Return the (x, y) coordinate for the center point of the cell that contains the specified text.  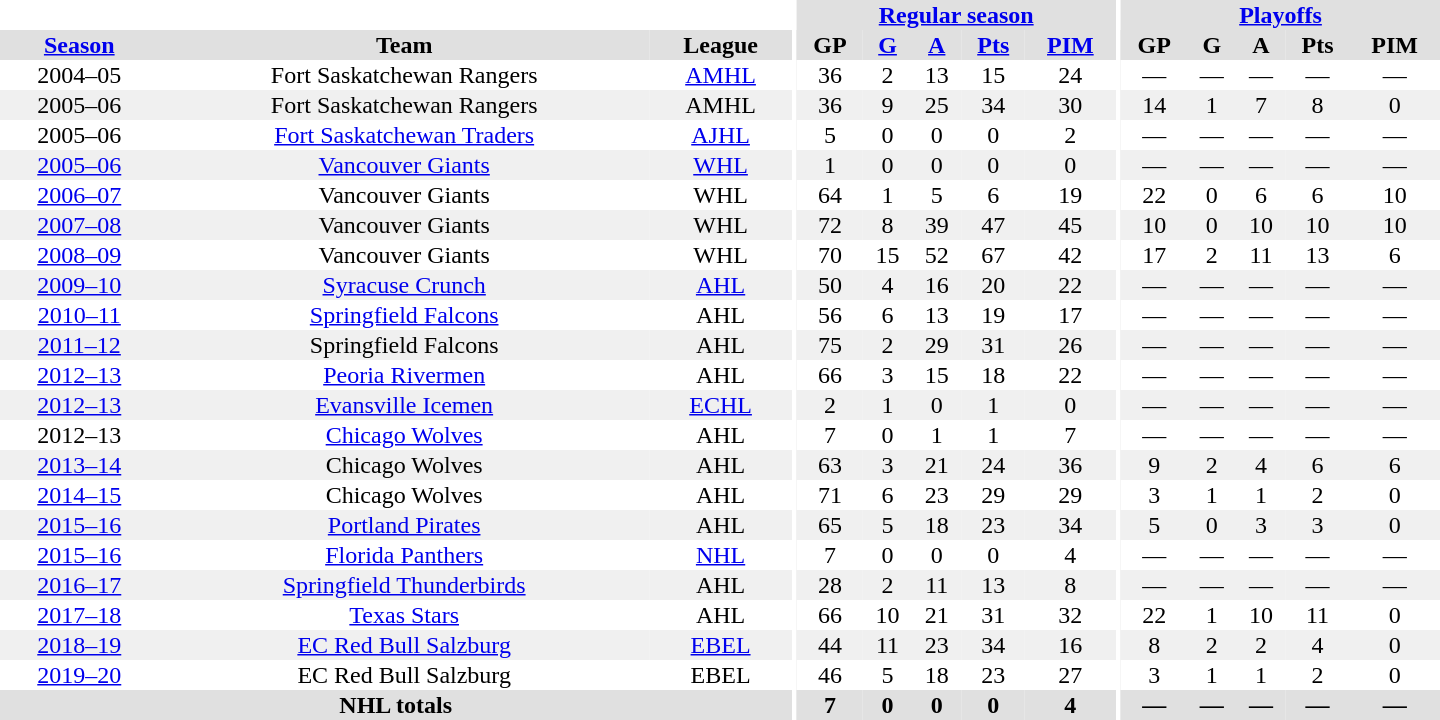
52 (936, 255)
Portland Pirates (404, 525)
Fort Saskatchewan Traders (404, 135)
14 (1154, 105)
Springfield Thunderbirds (404, 585)
2009–10 (80, 285)
70 (830, 255)
71 (830, 495)
Syracuse Crunch (404, 285)
64 (830, 195)
Evansville Icemen (404, 405)
2011–12 (80, 345)
2019–20 (80, 675)
2006–07 (80, 195)
44 (830, 645)
47 (993, 225)
2013–14 (80, 465)
75 (830, 345)
Florida Panthers (404, 555)
32 (1070, 615)
45 (1070, 225)
42 (1070, 255)
2014–15 (80, 495)
50 (830, 285)
Season (80, 45)
League (721, 45)
20 (993, 285)
NHL totals (396, 705)
30 (1070, 105)
25 (936, 105)
Team (404, 45)
2016–17 (80, 585)
46 (830, 675)
2017–18 (80, 615)
28 (830, 585)
39 (936, 225)
56 (830, 315)
Peoria Rivermen (404, 375)
2010–11 (80, 315)
26 (1070, 345)
67 (993, 255)
2007–08 (80, 225)
Regular season (956, 15)
65 (830, 525)
72 (830, 225)
2018–19 (80, 645)
AJHL (721, 135)
ECHL (721, 405)
27 (1070, 675)
NHL (721, 555)
2004–05 (80, 75)
Texas Stars (404, 615)
Playoffs (1280, 15)
63 (830, 465)
2008–09 (80, 255)
